Return the (X, Y) coordinate for the center point of the cell that contains the specified text.  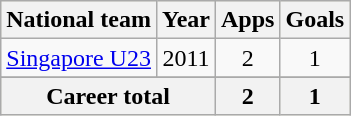
Singapore U23 (79, 58)
2011 (186, 58)
Goals (315, 20)
Apps (248, 20)
Year (186, 20)
National team (79, 20)
Career total (108, 96)
